Output the (X, Y) coordinate of the center of the cell containing the given text.  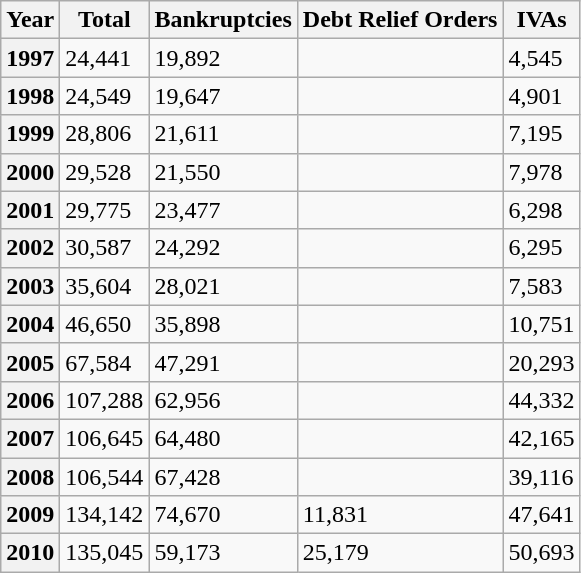
67,428 (223, 477)
28,806 (104, 134)
35,604 (104, 286)
4,901 (542, 96)
29,528 (104, 172)
46,650 (104, 324)
2002 (30, 248)
Bankruptcies (223, 20)
1998 (30, 96)
39,116 (542, 477)
62,956 (223, 400)
6,298 (542, 210)
1999 (30, 134)
134,142 (104, 515)
47,641 (542, 515)
4,545 (542, 58)
2008 (30, 477)
47,291 (223, 362)
24,292 (223, 248)
10,751 (542, 324)
30,587 (104, 248)
2006 (30, 400)
21,611 (223, 134)
20,293 (542, 362)
IVAs (542, 20)
106,645 (104, 438)
29,775 (104, 210)
67,584 (104, 362)
7,195 (542, 134)
19,647 (223, 96)
2007 (30, 438)
107,288 (104, 400)
135,045 (104, 553)
21,550 (223, 172)
2003 (30, 286)
35,898 (223, 324)
7,978 (542, 172)
Debt Relief Orders (400, 20)
59,173 (223, 553)
42,165 (542, 438)
Total (104, 20)
24,441 (104, 58)
2009 (30, 515)
2000 (30, 172)
19,892 (223, 58)
50,693 (542, 553)
74,670 (223, 515)
28,021 (223, 286)
6,295 (542, 248)
106,544 (104, 477)
2004 (30, 324)
11,831 (400, 515)
23,477 (223, 210)
Year (30, 20)
44,332 (542, 400)
1997 (30, 58)
2005 (30, 362)
25,179 (400, 553)
24,549 (104, 96)
2001 (30, 210)
64,480 (223, 438)
2010 (30, 553)
7,583 (542, 286)
